From the cell containing the given text, extract its center point as [x, y] coordinate. 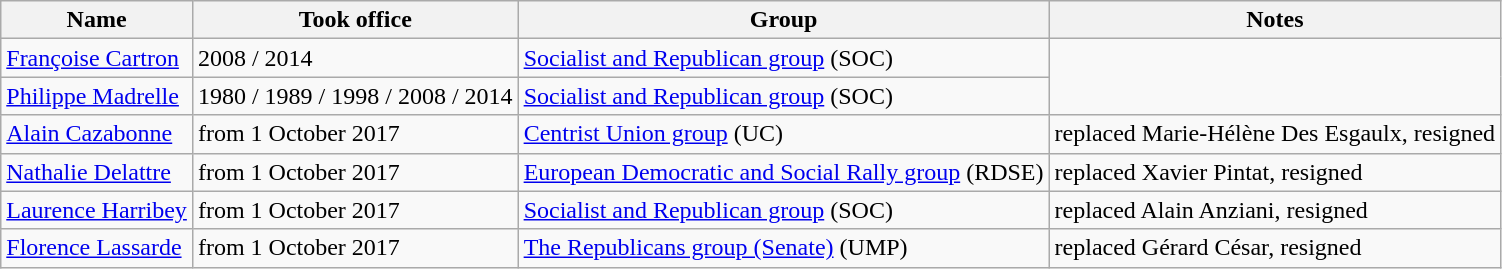
Group [784, 20]
Notes [1275, 20]
Alain Cazabonne [97, 134]
Centrist Union group (UC) [784, 134]
replaced Marie-Hélène Des Esgaulx, resigned [1275, 134]
Laurence Harribey [97, 210]
replaced Alain Anziani, resigned [1275, 210]
2008 / 2014 [355, 58]
European Democratic and Social Rally group (RDSE) [784, 172]
Françoise Cartron [97, 58]
Took office [355, 20]
Florence Lassarde [97, 248]
The Republicans group (Senate) (UMP) [784, 248]
replaced Xavier Pintat, resigned [1275, 172]
Philippe Madrelle [97, 96]
Name [97, 20]
replaced Gérard César, resigned [1275, 248]
1980 / 1989 / 1998 / 2008 / 2014 [355, 96]
Nathalie Delattre [97, 172]
